Return [x, y] of the center of cell containing provided text 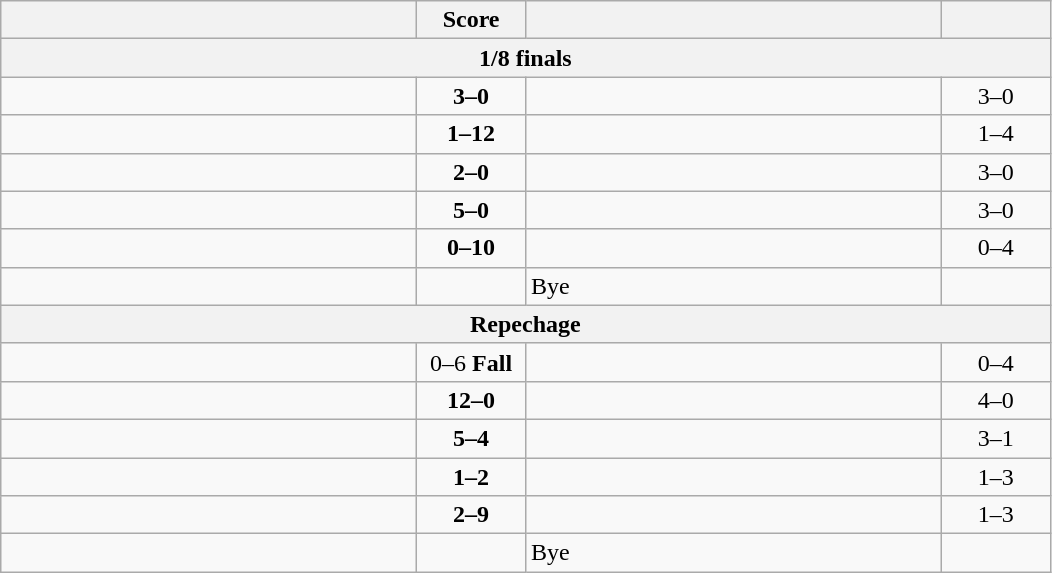
12–0 [472, 400]
5–0 [472, 210]
5–4 [472, 438]
1/8 finals [526, 58]
3–1 [996, 438]
1–4 [996, 134]
0–6 Fall [472, 362]
0–10 [472, 248]
1–12 [472, 134]
1–2 [472, 477]
2–0 [472, 172]
2–9 [472, 515]
4–0 [996, 400]
Repechage [526, 324]
Score [472, 20]
